Identify which cell holds the provided text, then report its [x, y] central coordinate. 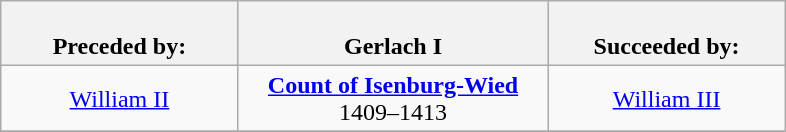
Preceded by: [119, 34]
Count of Isenburg-Wied1409–1413 [392, 98]
Gerlach I [392, 34]
Succeeded by: [667, 34]
William III [667, 98]
William II [119, 98]
